Scan for the cell matching the given text and deliver its [X, Y] coordinate at center. 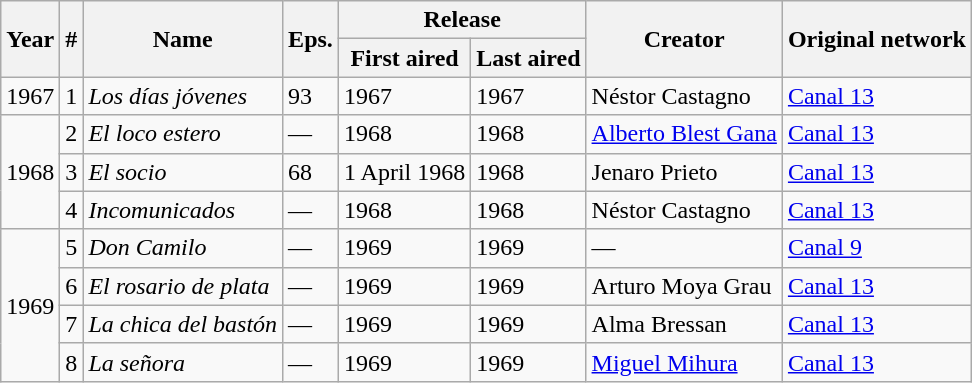
8 [72, 362]
7 [72, 324]
First aired [404, 58]
1 [72, 96]
2 [72, 134]
93 [311, 96]
Miguel Mihura [684, 362]
Incomunicados [183, 210]
Name [183, 39]
Los días jóvenes [183, 96]
Year [30, 39]
Jenaro Prieto [684, 172]
3 [72, 172]
Release [462, 20]
Canal 9 [876, 248]
Arturo Moya Grau [684, 286]
Last aired [528, 58]
La chica del bastón [183, 324]
El loco estero [183, 134]
1 April 1968 [404, 172]
5 [72, 248]
La señora [183, 362]
# [72, 39]
Creator [684, 39]
El socio [183, 172]
Original network [876, 39]
Alma Bressan [684, 324]
Eps. [311, 39]
Don Camilo [183, 248]
El rosario de plata [183, 286]
4 [72, 210]
6 [72, 286]
68 [311, 172]
Alberto Blest Gana [684, 134]
